Return (X, Y) of the center of cell containing provided text 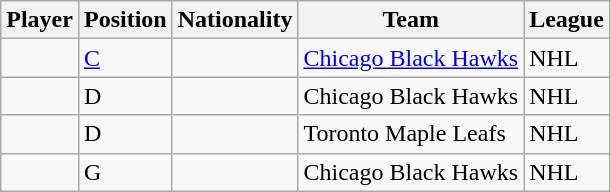
League (567, 20)
C (125, 58)
Team (411, 20)
Player (40, 20)
Position (125, 20)
G (125, 172)
Nationality (235, 20)
Toronto Maple Leafs (411, 134)
